Identify which cell holds the provided text, then report its [X, Y] central coordinate. 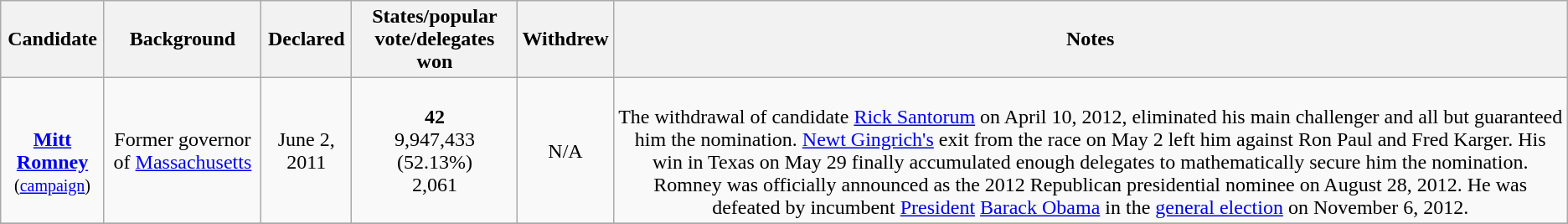
429,947,433(52.13%)2,061 [435, 151]
Mitt Romney(campaign) [53, 151]
June 2, 2011 [307, 151]
Declared [307, 39]
N/A [565, 151]
Candidate [53, 39]
Withdrew [565, 39]
Background [183, 39]
Notes [1091, 39]
States/popular vote/delegates won [435, 39]
Former governor of Massachusetts [183, 151]
